Find where the given text appears and provide that cell's center as [x, y] coordinate. 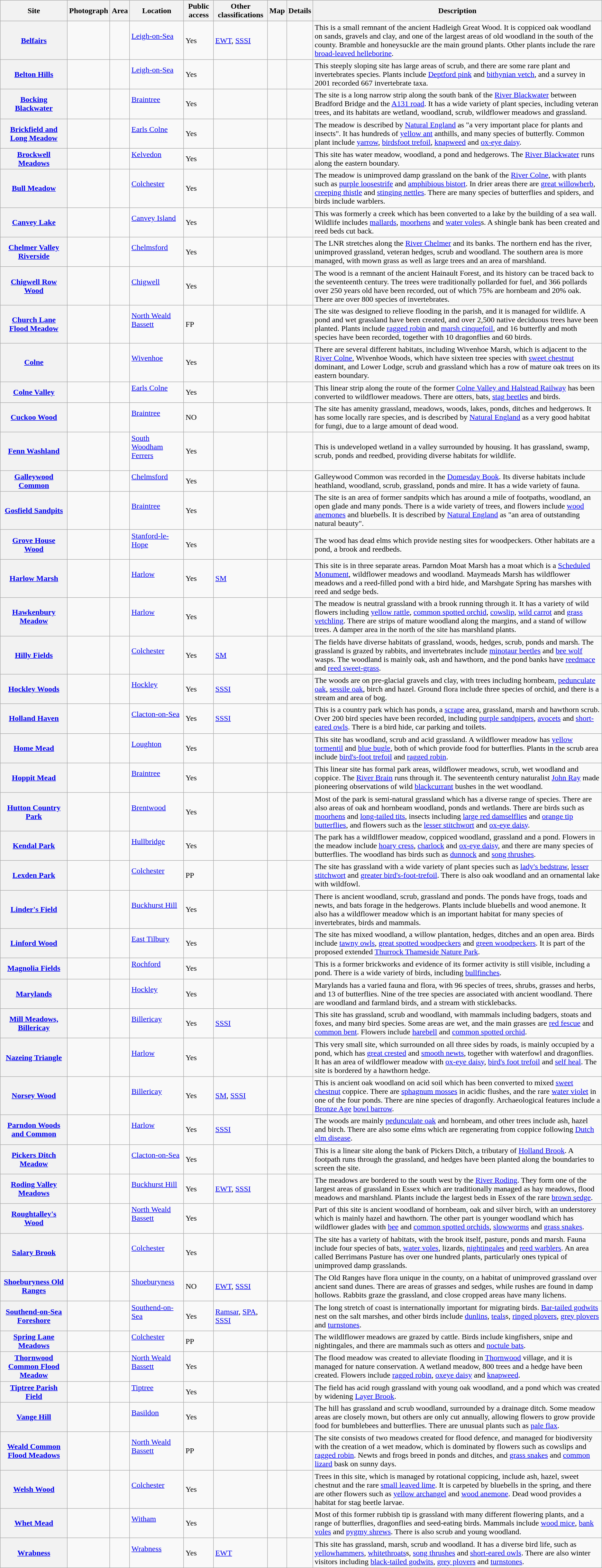
Belfairs [34, 41]
Pickers Ditch Meadow [34, 1159]
The wood has dead elms which provide nesting sites for woodpeckers. Other habitats are a pond, a brook and reedbeds. [457, 545]
Brockwell Meadows [34, 159]
Chelmer Valley Riverside [34, 252]
East Tilbury [157, 943]
Basildon [157, 1417]
Area [120, 11]
Belton Hills [34, 74]
Home Mead [34, 748]
Chigwell Row Wood [34, 286]
The field has acid rough grassland with young oak woodland, and a pond which was created by widening Layer Brook. [457, 1391]
Linder's Field [34, 910]
Church Lane Flood Meadow [34, 324]
Description [457, 11]
Witham [157, 1523]
FP [199, 324]
Other classifications [241, 11]
Bocking Blackwater [34, 104]
South Woodham Ferrers [157, 452]
Harlow Marsh [34, 578]
Tiptree [157, 1391]
Tiptree Parish Field [34, 1391]
Hilly Fields [34, 655]
Photograph [89, 11]
Lexden Park [34, 875]
Brentwood [157, 812]
SM, SSSI [241, 1096]
Details [300, 11]
Gosfield Sandpits [34, 511]
Hoppit Mead [34, 778]
Brickfield and Long Meadow [34, 133]
Site [34, 11]
Grove House Wood [34, 545]
Galleywood Common [34, 481]
Wivenhoe [157, 362]
Mill Meadows, Billericay [34, 1023]
Shoeburyness Old Ranges [34, 1286]
Hawkenbury Meadow [34, 617]
Ramsar, SPA, SSSI [241, 1316]
Magnolia Fields [34, 969]
Whet Mead [34, 1523]
Shoeburyness [157, 1286]
Chigwell [157, 286]
This site has water meadow, woodland, a pond and hedgerows. The River Blackwater runs along the eastern boundary. [457, 159]
Public access [199, 11]
Canvey Island [157, 222]
Hutton Country Park [34, 812]
Fenn Washland [34, 452]
Southend-on-Sea [157, 1316]
Weald Common Flood Meadows [34, 1451]
Colne Valley [34, 392]
Salary Brook [34, 1252]
Parndon Woods and Common [34, 1130]
Stanford-le-Hope [157, 545]
Nazeing Triangle [34, 1058]
Marylands [34, 994]
Roughtalley's Wood [34, 1218]
Vange Hill [34, 1417]
Map [277, 11]
Location [157, 11]
Kendal Park [34, 846]
Canvey Lake [34, 222]
Rochford [157, 969]
Southend-on-Sea Foreshore [34, 1316]
Linford Wood [34, 943]
Thornwood Common Flood Meadow [34, 1366]
Hullbridge [157, 846]
Norsey Wood [34, 1096]
Roding Valley Meadows [34, 1189]
Loughton [157, 748]
Hockley Woods [34, 689]
Bull Meadow [34, 188]
Colne [34, 362]
Holland Haven [34, 719]
Welsh Wood [34, 1489]
Cuckoo Wood [34, 417]
Spring Lane Meadows [34, 1341]
EWT [241, 1553]
Kelvedon [157, 159]
